For the text-containing cell, return its midpoint in [x, y] coordinate format. 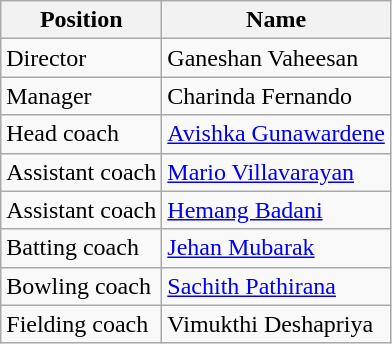
Manager [82, 96]
Sachith Pathirana [276, 286]
Director [82, 58]
Hemang Badani [276, 210]
Head coach [82, 134]
Batting coach [82, 248]
Name [276, 20]
Position [82, 20]
Ganeshan Vaheesan [276, 58]
Charinda Fernando [276, 96]
Bowling coach [82, 286]
Fielding coach [82, 324]
Mario Villavarayan [276, 172]
Avishka Gunawardene [276, 134]
Vimukthi Deshapriya [276, 324]
Jehan Mubarak [276, 248]
